For the text-containing cell, return its midpoint in [x, y] coordinate format. 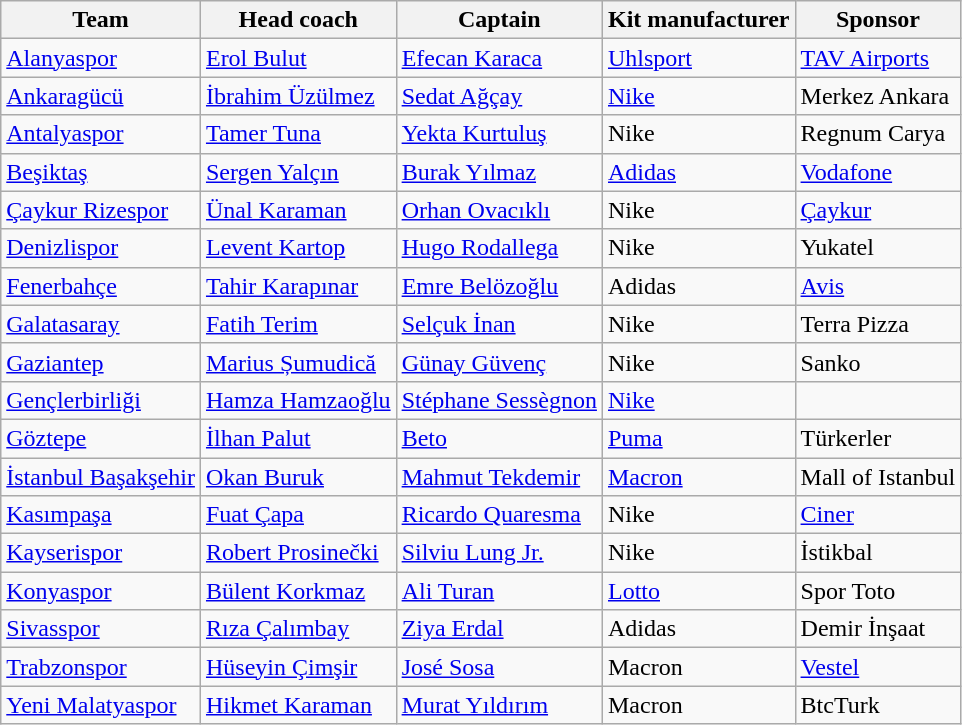
Mall of Istanbul [878, 477]
Bülent Korkmaz [298, 591]
Antalyaspor [101, 134]
Ciner [878, 515]
Vodafone [878, 172]
Uhlsport [698, 58]
İstanbul Başakşehir [101, 477]
Kasımpaşa [101, 515]
José Sosa [499, 667]
Türkerler [878, 438]
Ünal Karaman [298, 210]
Fenerbahçe [101, 286]
Çaykur Rizespor [101, 210]
Hikmet Karaman [298, 705]
Ali Turan [499, 591]
Vestel [878, 667]
Orhan Ovacıklı [499, 210]
Head coach [298, 20]
İbrahim Üzülmez [298, 96]
Ziya Erdal [499, 629]
Kayserispor [101, 553]
Rıza Çalımbay [298, 629]
Sedat Ağçay [499, 96]
Ricardo Quaresma [499, 515]
Sponsor [878, 20]
Lotto [698, 591]
Spor Toto [878, 591]
Robert Prosinečki [298, 553]
Trabzonspor [101, 667]
Yukatel [878, 248]
Yekta Kurtuluş [499, 134]
Hamza Hamzaoğlu [298, 400]
Gençlerbirliği [101, 400]
Burak Yılmaz [499, 172]
Denizlispor [101, 248]
Levent Kartop [298, 248]
İstikbal [878, 553]
Fuat Çapa [298, 515]
Puma [698, 438]
Mahmut Tekdemir [499, 477]
Sergen Yalçın [298, 172]
Sivasspor [101, 629]
İlhan Palut [298, 438]
Emre Belözoğlu [499, 286]
Silviu Lung Jr. [499, 553]
Hüseyin Çimşir [298, 667]
Kit manufacturer [698, 20]
Captain [499, 20]
Çaykur [878, 210]
Hugo Rodallega [499, 248]
Tamer Tuna [298, 134]
Tahir Karapınar [298, 286]
Avis [878, 286]
Terra Pizza [878, 324]
Demir İnşaat [878, 629]
Erol Bulut [298, 58]
Fatih Terim [298, 324]
Göztepe [101, 438]
Beto [499, 438]
Günay Güvenç [499, 362]
Gaziantep [101, 362]
TAV Airports [878, 58]
Merkez Ankara [878, 96]
BtcTurk [878, 705]
Yeni Malatyaspor [101, 705]
Beşiktaş [101, 172]
Sanko [878, 362]
Regnum Carya [878, 134]
Team [101, 20]
Murat Yıldırım [499, 705]
Konyaspor [101, 591]
Okan Buruk [298, 477]
Efecan Karaca [499, 58]
Marius Șumudică [298, 362]
Stéphane Sessègnon [499, 400]
Galatasaray [101, 324]
Ankaragücü [101, 96]
Selçuk İnan [499, 324]
Alanyaspor [101, 58]
